Extract the [x, y] coordinate from the center of the cell holding the provided text.  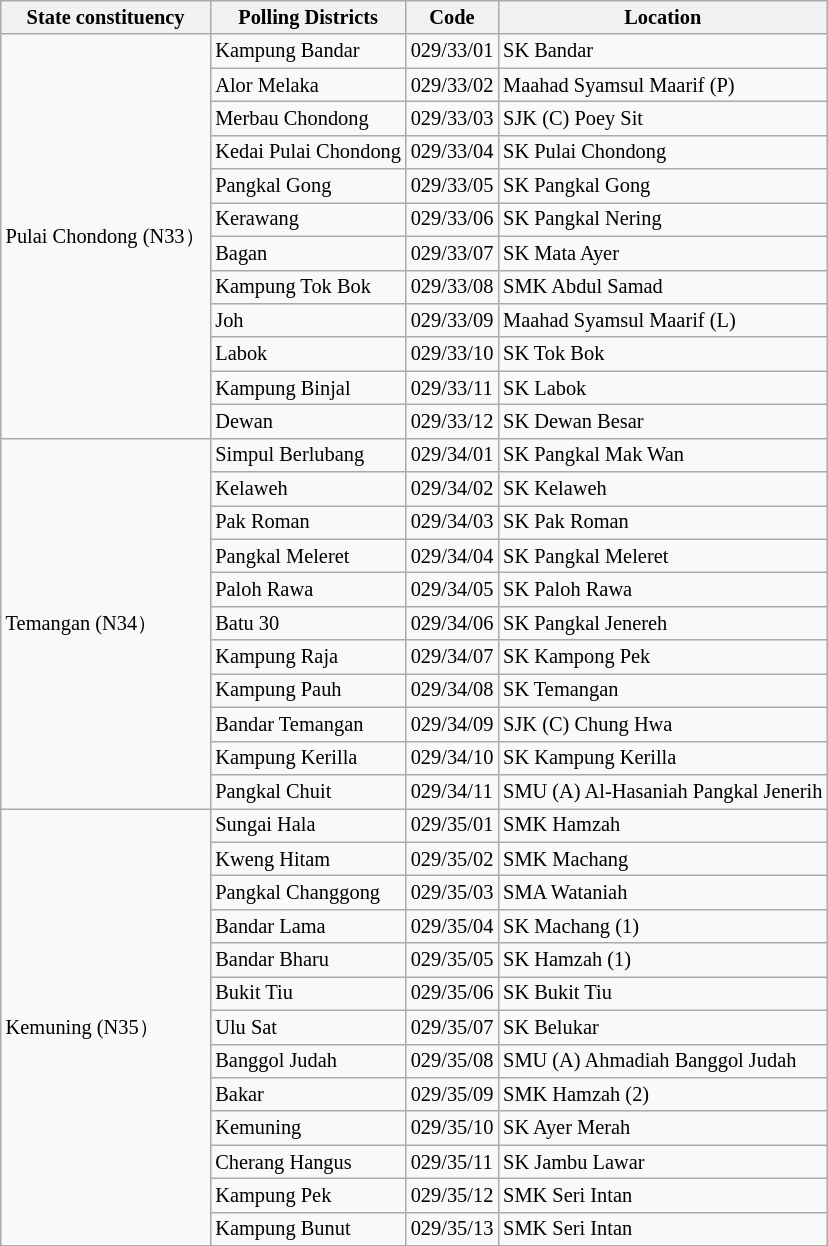
SJK (C) Poey Sit [662, 118]
029/34/11 [452, 791]
Kampung Binjal [308, 388]
SMK Hamzah (2) [662, 1094]
Ulu Sat [308, 1027]
Kelaweh [308, 489]
029/34/05 [452, 589]
Kampung Bunut [308, 1229]
SK Temangan [662, 690]
029/33/06 [452, 219]
029/35/11 [452, 1162]
029/34/06 [452, 623]
029/33/09 [452, 320]
Kerawang [308, 219]
029/34/01 [452, 455]
SK Pak Roman [662, 522]
Code [452, 17]
Pulai Chondong (N33） [106, 236]
SK Pangkal Gong [662, 186]
Bandar Temangan [308, 724]
Kampung Bandar [308, 51]
Banggol Judah [308, 1061]
SK Jambu Lawar [662, 1162]
029/34/02 [452, 489]
029/34/08 [452, 690]
Pangkal Gong [308, 186]
Alor Melaka [308, 85]
SK Bandar [662, 51]
Kedai Pulai Chondong [308, 152]
SMA Wataniah [662, 892]
Kampung Raja [308, 657]
Pangkal Chuit [308, 791]
Paloh Rawa [308, 589]
SK Pulai Chondong [662, 152]
SK Tok Bok [662, 354]
029/35/02 [452, 859]
SK Labok [662, 388]
SK Bukit Tiu [662, 993]
SMU (A) Al-Hasaniah Pangkal Jenerih [662, 791]
SK Kelaweh [662, 489]
SJK (C) Chung Hwa [662, 724]
Location [662, 17]
Batu 30 [308, 623]
SK Pangkal Nering [662, 219]
SK Pangkal Jenereh [662, 623]
Cherang Hangus [308, 1162]
Simpul Berlubang [308, 455]
Polling Districts [308, 17]
Merbau Chondong [308, 118]
029/35/09 [452, 1094]
Labok [308, 354]
Pak Roman [308, 522]
Maahad Syamsul Maarif (P) [662, 85]
029/33/04 [452, 152]
SMU (A) Ahmadiah Banggol Judah [662, 1061]
Pangkal Meleret [308, 556]
SK Mata Ayer [662, 253]
SMK Hamzah [662, 825]
029/33/12 [452, 421]
029/34/07 [452, 657]
029/34/10 [452, 758]
Kweng Hitam [308, 859]
SMK Machang [662, 859]
029/33/08 [452, 287]
SK Pangkal Meleret [662, 556]
029/35/08 [452, 1061]
SK Ayer Merah [662, 1128]
Sungai Hala [308, 825]
029/34/03 [452, 522]
029/34/04 [452, 556]
Temangan (N34） [106, 623]
Kampung Pauh [308, 690]
SK Dewan Besar [662, 421]
Bandar Lama [308, 926]
Kemuning [308, 1128]
Maahad Syamsul Maarif (L) [662, 320]
029/35/13 [452, 1229]
SK Pangkal Mak Wan [662, 455]
Bagan [308, 253]
Bandar Bharu [308, 960]
029/35/04 [452, 926]
Joh [308, 320]
SK Paloh Rawa [662, 589]
SK Kampong Pek [662, 657]
Kemuning (N35） [106, 1027]
029/33/11 [452, 388]
SK Belukar [662, 1027]
029/33/05 [452, 186]
SK Kampung Kerilla [662, 758]
SK Machang (1) [662, 926]
Bakar [308, 1094]
029/34/09 [452, 724]
029/35/01 [452, 825]
State constituency [106, 17]
029/35/12 [452, 1195]
Kampung Pek [308, 1195]
Dewan [308, 421]
029/35/07 [452, 1027]
Kampung Tok Bok [308, 287]
SK Hamzah (1) [662, 960]
Kampung Kerilla [308, 758]
Pangkal Changgong [308, 892]
029/35/06 [452, 993]
SMK Abdul Samad [662, 287]
029/35/05 [452, 960]
029/33/02 [452, 85]
029/33/10 [452, 354]
029/33/07 [452, 253]
029/35/10 [452, 1128]
Bukit Tiu [308, 993]
029/33/01 [452, 51]
029/35/03 [452, 892]
029/33/03 [452, 118]
